For the text-containing cell, return its midpoint in [X, Y] coordinate format. 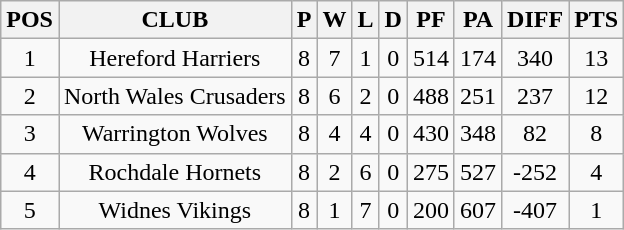
3 [30, 134]
PF [430, 20]
5 [30, 210]
PA [478, 20]
13 [596, 58]
Hereford Harriers [174, 58]
Widnes Vikings [174, 210]
North Wales Crusaders [174, 96]
POS [30, 20]
P [304, 20]
514 [430, 58]
430 [430, 134]
488 [430, 96]
340 [536, 58]
PTS [596, 20]
275 [430, 172]
W [334, 20]
527 [478, 172]
DIFF [536, 20]
174 [478, 58]
200 [430, 210]
12 [596, 96]
607 [478, 210]
348 [478, 134]
251 [478, 96]
Warrington Wolves [174, 134]
82 [536, 134]
L [366, 20]
D [393, 20]
-407 [536, 210]
Rochdale Hornets [174, 172]
CLUB [174, 20]
237 [536, 96]
-252 [536, 172]
